Provide the [X, Y] coordinate of the cell's center where the given text is located.  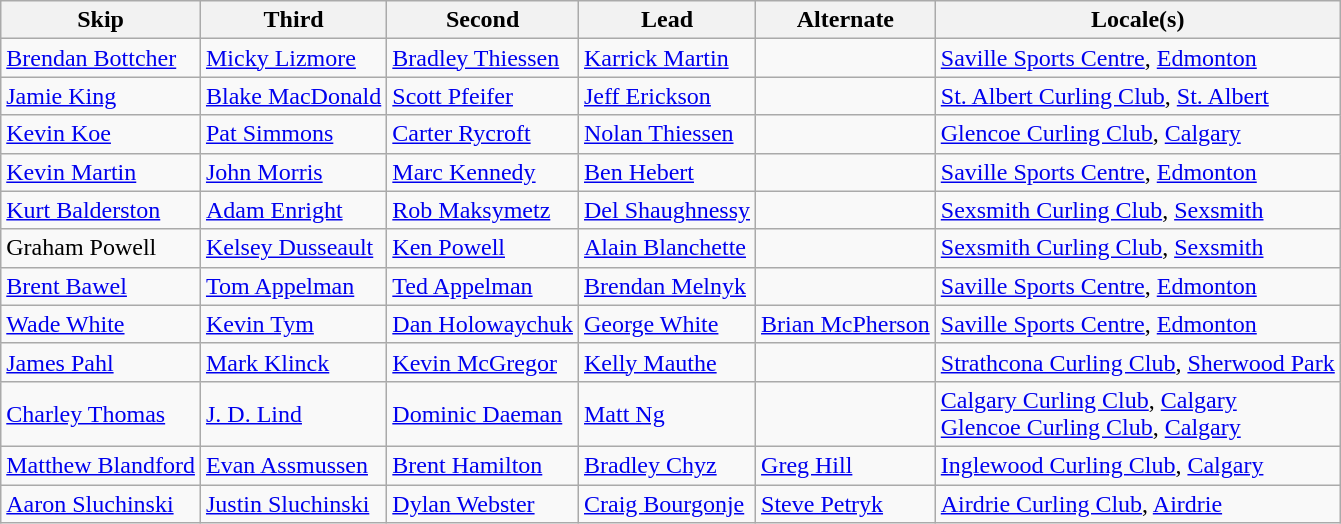
Alternate [846, 20]
Ken Powell [483, 248]
Ben Hebert [666, 172]
Alain Blanchette [666, 248]
Steve Petryk [846, 503]
Brent Hamilton [483, 465]
Justin Sluchinski [293, 503]
Charley Thomas [101, 414]
Dylan Webster [483, 503]
Mark Klinck [293, 362]
Kevin Tym [293, 324]
Carter Rycroft [483, 134]
James Pahl [101, 362]
St. Albert Curling Club, St. Albert [1138, 96]
Brent Bawel [101, 286]
Locale(s) [1138, 20]
Bradley Chyz [666, 465]
Kurt Balderston [101, 210]
Micky Lizmore [293, 58]
Graham Powell [101, 248]
Brendan Melnyk [666, 286]
Brendan Bottcher [101, 58]
Wade White [101, 324]
Evan Assmussen [293, 465]
Rob Maksymetz [483, 210]
J. D. Lind [293, 414]
Aaron Sluchinski [101, 503]
Brian McPherson [846, 324]
Inglewood Curling Club, Calgary [1138, 465]
Karrick Martin [666, 58]
Strathcona Curling Club, Sherwood Park [1138, 362]
Kevin Koe [101, 134]
Kelsey Dusseault [293, 248]
Kevin McGregor [483, 362]
Third [293, 20]
Scott Pfeifer [483, 96]
George White [666, 324]
Kelly Mauthe [666, 362]
Blake MacDonald [293, 96]
Lead [666, 20]
Skip [101, 20]
Bradley Thiessen [483, 58]
Jamie King [101, 96]
Greg Hill [846, 465]
Craig Bourgonje [666, 503]
Matthew Blandford [101, 465]
Nolan Thiessen [666, 134]
Second [483, 20]
Dan Holowaychuk [483, 324]
Adam Enright [293, 210]
Marc Kennedy [483, 172]
Calgary Curling Club, Calgary Glencoe Curling Club, Calgary [1138, 414]
Ted Appelman [483, 286]
Dominic Daeman [483, 414]
Jeff Erickson [666, 96]
Kevin Martin [101, 172]
Del Shaughnessy [666, 210]
Pat Simmons [293, 134]
John Morris [293, 172]
Matt Ng [666, 414]
Tom Appelman [293, 286]
Glencoe Curling Club, Calgary [1138, 134]
Airdrie Curling Club, Airdrie [1138, 503]
